Return (x, y) of the center of cell containing provided text 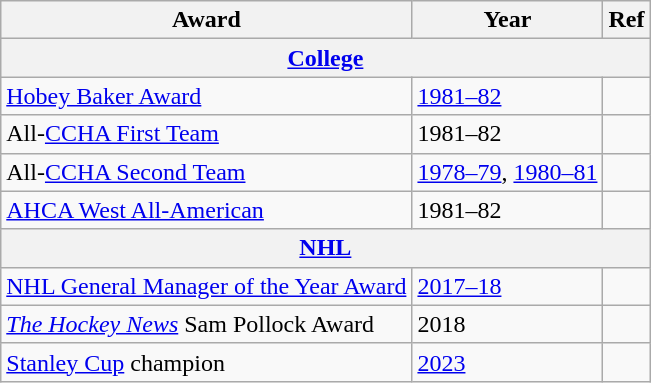
The Hockey News Sam Pollock Award (206, 324)
All-CCHA First Team (206, 134)
2017–18 (508, 286)
Stanley Cup champion (206, 362)
Ref (626, 20)
1978–79, 1980–81 (508, 172)
Year (508, 20)
NHL (326, 248)
College (326, 58)
Award (206, 20)
2023 (508, 362)
All-CCHA Second Team (206, 172)
AHCA West All-American (206, 210)
NHL General Manager of the Year Award (206, 286)
2018 (508, 324)
Hobey Baker Award (206, 96)
